Return the [X, Y] coordinate for the center point of the cell that contains the specified text.  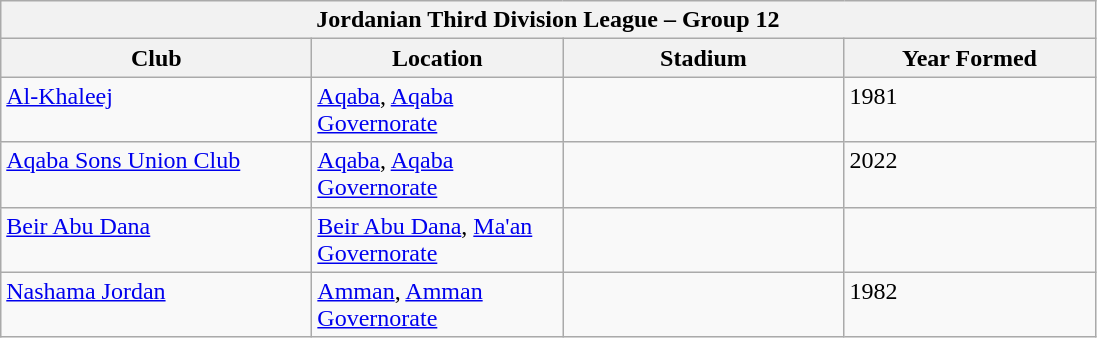
1981 [970, 110]
Stadium [704, 58]
Year Formed [970, 58]
Aqaba Sons Union Club [156, 174]
Location [438, 58]
Beir Abu Dana, Ma'an Governorate [438, 240]
Al-Khaleej [156, 110]
1982 [970, 304]
Beir Abu Dana [156, 240]
Club [156, 58]
Jordanian Third Division League – Group 12 [548, 20]
Amman, Amman Governorate [438, 304]
Nashama Jordan [156, 304]
2022 [970, 174]
